Extract the (x, y) coordinate from the center of the cell holding the provided text.  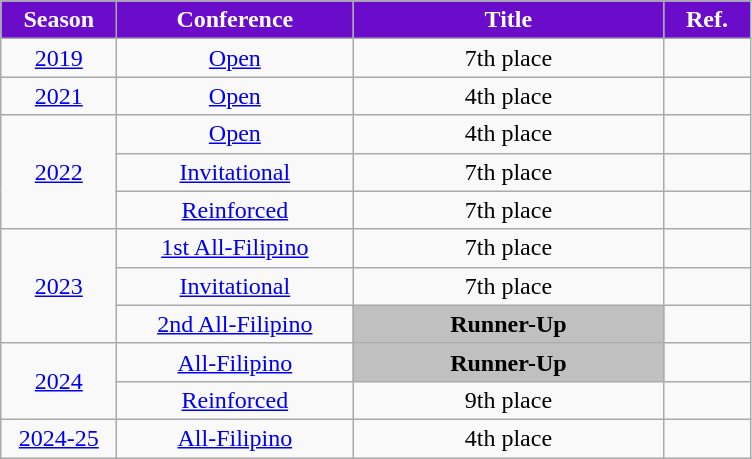
Conference (235, 20)
2024-25 (59, 438)
2nd All-Filipino (235, 324)
1st All-Filipino (235, 248)
Season (59, 20)
2021 (59, 96)
Ref. (707, 20)
2022 (59, 172)
2019 (59, 58)
2023 (59, 286)
2024 (59, 381)
9th place (508, 400)
Title (508, 20)
